Scan for the cell matching the given text and deliver its [x, y] coordinate at center. 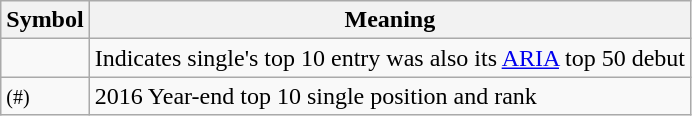
Indicates single's top 10 entry was also its ARIA top 50 debut [390, 58]
(#) [45, 96]
Symbol [45, 20]
Meaning [390, 20]
2016 Year-end top 10 single position and rank [390, 96]
